Return [x, y] of the center of cell containing provided text 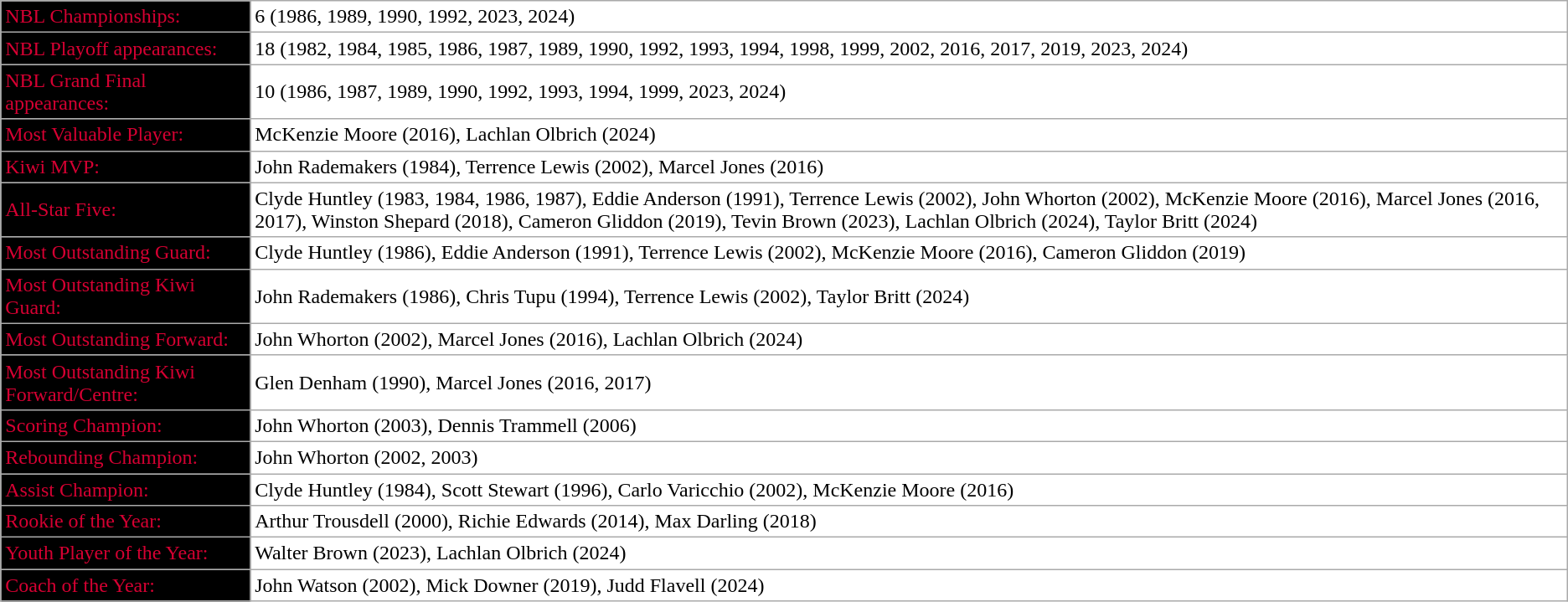
Glen Denham (1990), Marcel Jones (2016, 2017) [910, 382]
Youth Player of the Year: [126, 553]
John Whorton (2002), Marcel Jones (2016), Lachlan Olbrich (2024) [910, 339]
John Watson (2002), Mick Downer (2019), Judd Flavell (2024) [910, 585]
Rebounding Champion: [126, 457]
Most Outstanding Kiwi Guard: [126, 296]
Arthur Trousdell (2000), Richie Edwards (2014), Max Darling (2018) [910, 522]
NBL Playoff appearances: [126, 49]
John Rademakers (1984), Terrence Lewis (2002), Marcel Jones (2016) [910, 167]
NBL Championships: [126, 17]
Most Valuable Player: [126, 135]
Clyde Huntley (1984), Scott Stewart (1996), Carlo Varicchio (2002), McKenzie Moore (2016) [910, 490]
10 (1986, 1987, 1989, 1990, 1992, 1993, 1994, 1999, 2023, 2024) [910, 92]
Most Outstanding Kiwi Forward/Centre: [126, 382]
Most Outstanding Guard: [126, 253]
Most Outstanding Forward: [126, 339]
Walter Brown (2023), Lachlan Olbrich (2024) [910, 553]
All-Star Five: [126, 209]
Rookie of the Year: [126, 522]
18 (1982, 1984, 1985, 1986, 1987, 1989, 1990, 1992, 1993, 1994, 1998, 1999, 2002, 2016, 2017, 2019, 2023, 2024) [910, 49]
6 (1986, 1989, 1990, 1992, 2023, 2024) [910, 17]
Scoring Champion: [126, 425]
Coach of the Year: [126, 585]
NBL Grand Final appearances: [126, 92]
McKenzie Moore (2016), Lachlan Olbrich (2024) [910, 135]
Assist Champion: [126, 490]
Clyde Huntley (1986), Eddie Anderson (1991), Terrence Lewis (2002), McKenzie Moore (2016), Cameron Gliddon (2019) [910, 253]
Kiwi MVP: [126, 167]
John Whorton (2002, 2003) [910, 457]
John Rademakers (1986), Chris Tupu (1994), Terrence Lewis (2002), Taylor Britt (2024) [910, 296]
John Whorton (2003), Dennis Trammell (2006) [910, 425]
